Find where the given text appears and provide that cell's center as (X, Y) coordinate. 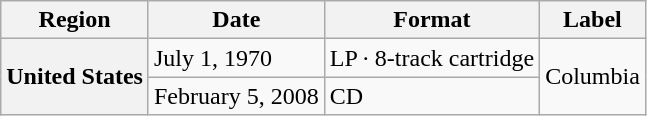
United States (75, 77)
Columbia (593, 77)
Region (75, 20)
LP · 8-track cartridge (432, 58)
July 1, 1970 (236, 58)
February 5, 2008 (236, 96)
Format (432, 20)
Label (593, 20)
Date (236, 20)
CD (432, 96)
